Return the (x, y) coordinate for the center point of the cell that contains the specified text.  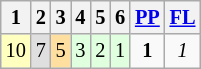
4 (80, 17)
7 (41, 51)
PP (148, 17)
10 (16, 51)
FL (183, 17)
6 (120, 17)
